Provide the [X, Y] coordinate of the cell's center where the given text is located.  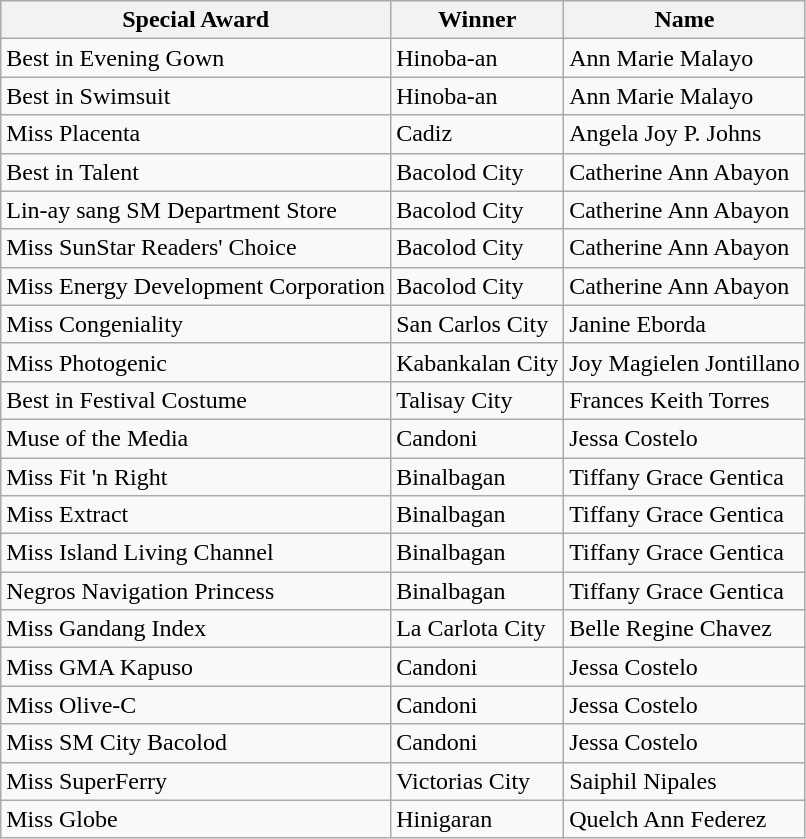
Miss Olive-C [196, 705]
Miss Island Living Channel [196, 553]
Best in Festival Costume [196, 400]
Best in Talent [196, 172]
Negros Navigation Princess [196, 591]
Name [685, 20]
Belle Regine Chavez [685, 629]
Muse of the Media [196, 438]
La Carlota City [478, 629]
Miss Gandang Index [196, 629]
Talisay City [478, 400]
Best in Evening Gown [196, 58]
Miss Placenta [196, 134]
San Carlos City [478, 324]
Joy Magielen Jontillano [685, 362]
Kabankalan City [478, 362]
Saiphil Nipales [685, 781]
Cadiz [478, 134]
Frances Keith Torres [685, 400]
Janine Eborda [685, 324]
Miss Extract [196, 515]
Best in Swimsuit [196, 96]
Lin-ay sang SM Department Store [196, 210]
Miss Congeniality [196, 324]
Miss Photogenic [196, 362]
Miss Fit 'n Right [196, 477]
Winner [478, 20]
Miss SunStar Readers' Choice [196, 248]
Miss SM City Bacolod [196, 743]
Victorias City [478, 781]
Quelch Ann Federez [685, 819]
Miss Globe [196, 819]
Miss GMA Kapuso [196, 667]
Special Award [196, 20]
Miss Energy Development Corporation [196, 286]
Miss SuperFerry [196, 781]
Hinigaran [478, 819]
Angela Joy P. Johns [685, 134]
